Pinpoint the cell where the given text exists, returning its (X, Y) midpoint coordinate. 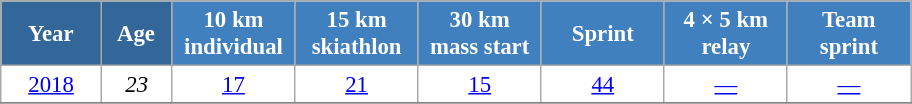
21 (356, 85)
Year (52, 34)
Team sprint (848, 34)
10 km individual (234, 34)
2018 (52, 85)
Sprint (602, 34)
4 × 5 km relay (726, 34)
Age (136, 34)
44 (602, 85)
15 km skiathlon (356, 34)
30 km mass start (480, 34)
23 (136, 85)
15 (480, 85)
17 (234, 85)
